Return the [X, Y] coordinate for the center point of the cell that contains the specified text.  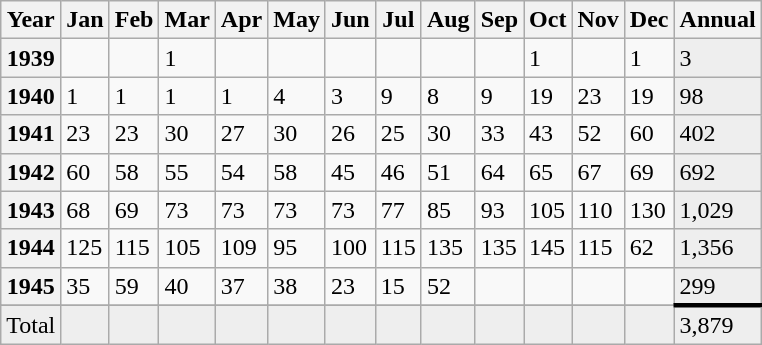
402 [718, 134]
4 [297, 96]
26 [350, 134]
46 [398, 172]
Jul [398, 20]
51 [448, 172]
Jun [350, 20]
Sep [499, 20]
15 [398, 286]
692 [718, 172]
Oct [548, 20]
Total [31, 325]
Annual [718, 20]
33 [499, 134]
59 [134, 286]
54 [241, 172]
8 [448, 96]
Feb [134, 20]
1945 [31, 286]
27 [241, 134]
37 [241, 286]
77 [398, 210]
25 [398, 134]
Year [31, 20]
62 [649, 248]
1944 [31, 248]
May [297, 20]
43 [548, 134]
35 [85, 286]
95 [297, 248]
98 [718, 96]
68 [85, 210]
Dec [649, 20]
64 [499, 172]
1942 [31, 172]
Jan [85, 20]
299 [718, 286]
130 [649, 210]
45 [350, 172]
100 [350, 248]
1940 [31, 96]
93 [499, 210]
65 [548, 172]
55 [187, 172]
Aug [448, 20]
1,356 [718, 248]
1939 [31, 58]
145 [548, 248]
Apr [241, 20]
1941 [31, 134]
125 [85, 248]
Nov [598, 20]
67 [598, 172]
38 [297, 286]
Mar [187, 20]
110 [598, 210]
85 [448, 210]
1,029 [718, 210]
109 [241, 248]
40 [187, 286]
3,879 [718, 325]
1943 [31, 210]
